Scan for the cell matching the given text and deliver its [x, y] coordinate at center. 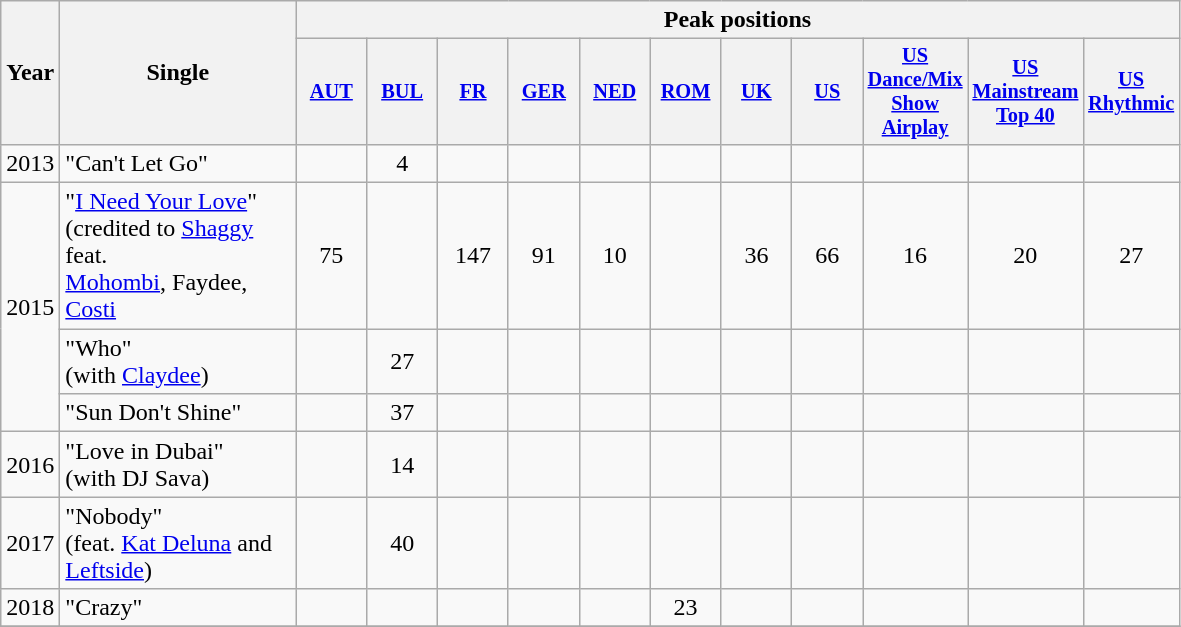
US Dance/Mix Show Airplay [916, 92]
75 [332, 256]
40 [402, 543]
147 [474, 256]
37 [402, 413]
36 [756, 256]
2018 [30, 608]
Year [30, 73]
10 [614, 256]
"Can't Let Go" [178, 163]
4 [402, 163]
Peak positions [738, 20]
NED [614, 92]
AUT [332, 92]
"Crazy" [178, 608]
FR [474, 92]
2015 [30, 308]
"Who" (with Claydee) [178, 362]
"I Need Your Love" (credited to Shaggy feat. Mohombi, Faydee, Costi [178, 256]
14 [402, 464]
Single [178, 73]
2013 [30, 163]
2016 [30, 464]
2017 [30, 543]
23 [686, 608]
BUL [402, 92]
"Sun Don't Shine" [178, 413]
91 [544, 256]
GER [544, 92]
US [828, 92]
US MainstreamTop 40 [1026, 92]
"Love in Dubai"(with DJ Sava) [178, 464]
66 [828, 256]
UK [756, 92]
ROM [686, 92]
20 [1026, 256]
USRhythmic [1131, 92]
16 [916, 256]
"Nobody"(feat. Kat Deluna and Leftside) [178, 543]
